Provide the [x, y] coordinate of the cell's center where the given text is located.  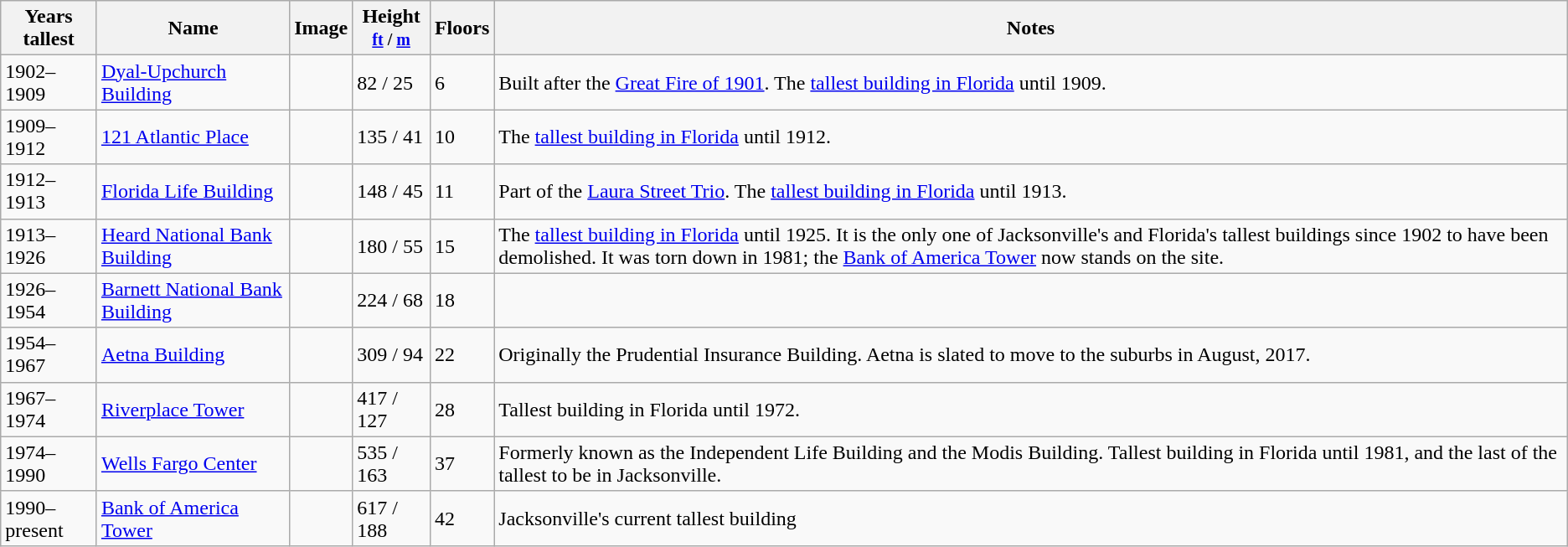
Tallest building in Florida until 1972. [1030, 409]
1967–1974 [49, 409]
The tallest building in Florida until 1912. [1030, 137]
1913–1926 [49, 246]
135 / 41 [392, 137]
Dyal-Upchurch Building [193, 82]
15 [462, 246]
82 / 25 [392, 82]
Riverplace Tower [193, 409]
309 / 94 [392, 355]
18 [462, 300]
Heightft / m [392, 28]
Built after the Great Fire of 1901. The tallest building in Florida until 1909. [1030, 82]
37 [462, 464]
Years tallest [49, 28]
42 [462, 518]
617 / 188 [392, 518]
Name [193, 28]
Floors [462, 28]
Aetna Building [193, 355]
1926–1954 [49, 300]
Bank of America Tower [193, 518]
148 / 45 [392, 191]
1990–present [49, 518]
Florida Life Building [193, 191]
1912–1913 [49, 191]
Image [322, 28]
Wells Fargo Center [193, 464]
1902–1909 [49, 82]
417 / 127 [392, 409]
22 [462, 355]
10 [462, 137]
Heard National Bank Building [193, 246]
1974–1990 [49, 464]
1909–1912 [49, 137]
6 [462, 82]
11 [462, 191]
Originally the Prudential Insurance Building. Aetna is slated to move to the suburbs in August, 2017. [1030, 355]
Barnett National Bank Building [193, 300]
Notes [1030, 28]
224 / 68 [392, 300]
180 / 55 [392, 246]
121 Atlantic Place [193, 137]
Jacksonville's current tallest building [1030, 518]
28 [462, 409]
1954–1967 [49, 355]
Part of the Laura Street Trio. The tallest building in Florida until 1913. [1030, 191]
535 / 163 [392, 464]
